Return the [X, Y] coordinate for the center point of the cell that contains the specified text.  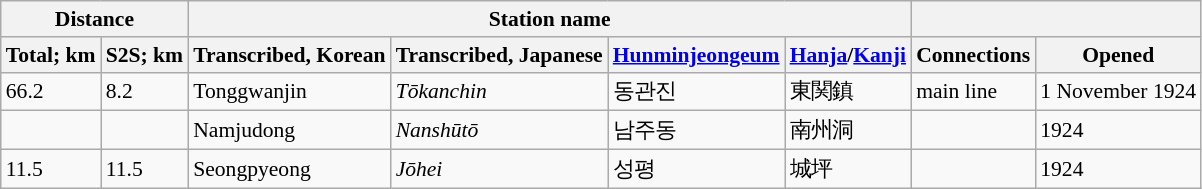
main line [973, 92]
Opened [1118, 55]
S2S; km [145, 55]
Hanja/Kanji [848, 55]
Namjudong [289, 130]
Seongpyeong [289, 170]
남주동 [696, 130]
Nanshūtō [500, 130]
66.2 [51, 92]
Transcribed, Korean [289, 55]
성평 [696, 170]
8.2 [145, 92]
Distance [94, 19]
城坪 [848, 170]
Connections [973, 55]
Tōkanchin [500, 92]
Jōhei [500, 170]
Total; km [51, 55]
Tonggwanjin [289, 92]
1 November 1924 [1118, 92]
Hunminjeongeum [696, 55]
Transcribed, Japanese [500, 55]
東関鎮 [848, 92]
Station name [550, 19]
南州洞 [848, 130]
동관진 [696, 92]
